Identify which cell holds the provided text, then report its [X, Y] central coordinate. 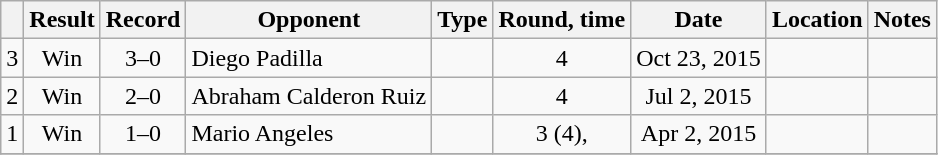
Record [143, 20]
Result [62, 20]
Apr 2, 2015 [699, 134]
Round, time [562, 20]
Abraham Calderon Ruiz [309, 96]
3–0 [143, 58]
Diego Padilla [309, 58]
1–0 [143, 134]
2 [12, 96]
Opponent [309, 20]
2–0 [143, 96]
Date [699, 20]
3 [12, 58]
3 (4), [562, 134]
Location [817, 20]
Jul 2, 2015 [699, 96]
Oct 23, 2015 [699, 58]
Type [462, 20]
Notes [902, 20]
Mario Angeles [309, 134]
1 [12, 134]
